Provide the (X, Y) coordinate of the cell's center where the given text is located.  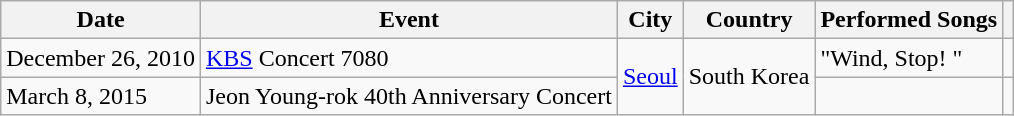
Jeon Young-rok 40th Anniversary Concert (408, 96)
March 8, 2015 (101, 96)
Country (749, 20)
KBS Concert 7080 (408, 58)
Date (101, 20)
"Wind, Stop! " (909, 58)
Performed Songs (909, 20)
Event (408, 20)
City (650, 20)
December 26, 2010 (101, 58)
Seoul (650, 77)
South Korea (749, 77)
